Capture the cell that displays the provided text and extract its [X, Y] central coordinate. 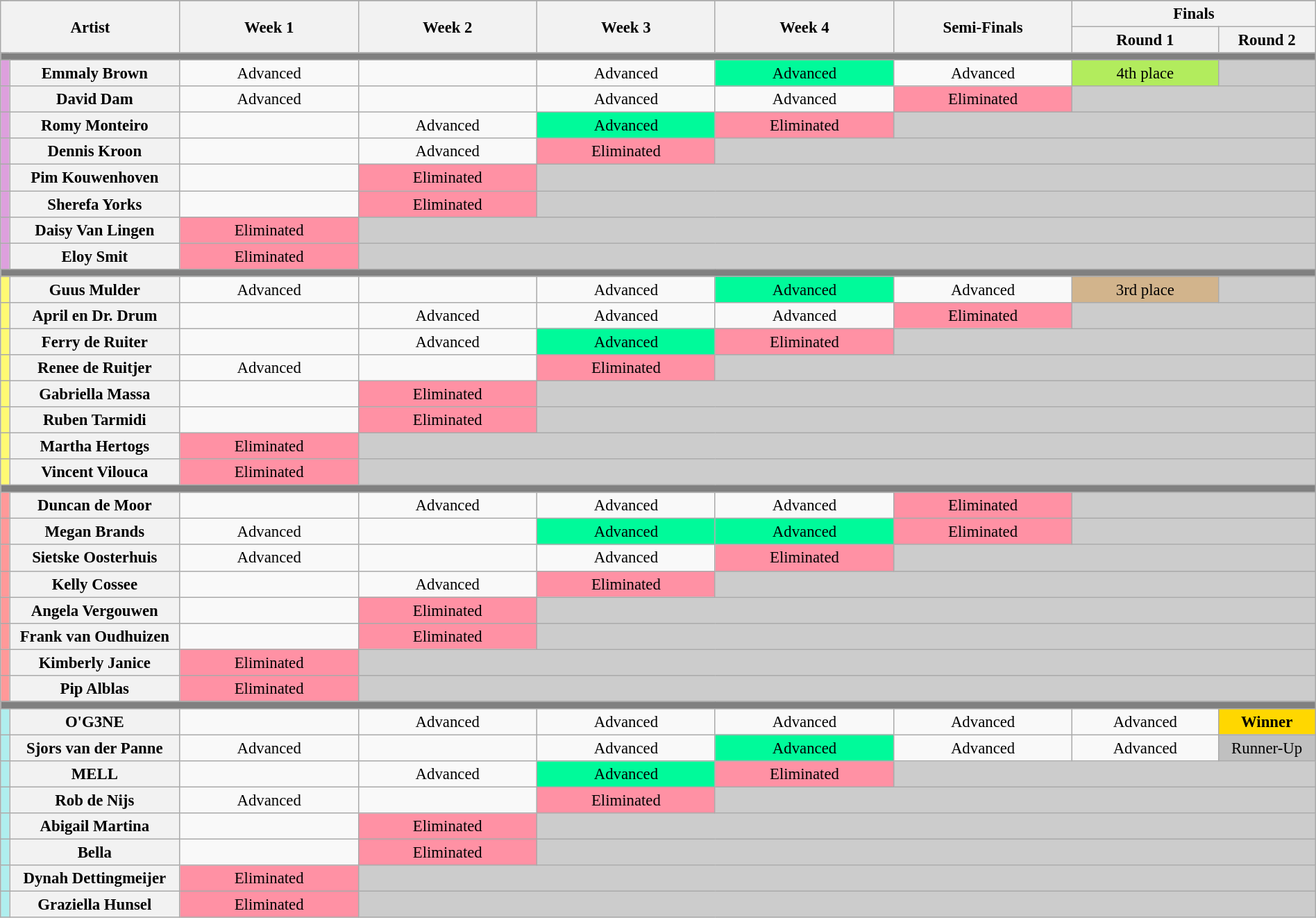
Ferry de Ruiter [95, 342]
Emmaly Brown [95, 74]
Renee de Ruitjer [95, 368]
Semi-Finals [983, 26]
Gabriella Massa [95, 394]
Kelly Cossee [95, 584]
Ruben Tarmidi [95, 420]
Week 1 [269, 26]
April en Dr. Drum [95, 316]
Angela Vergouwen [95, 610]
Sietske Oosterhuis [95, 558]
Romy Monteiro [95, 126]
Daisy Van Lingen [95, 230]
Guus Mulder [95, 290]
Round 1 [1145, 40]
Week 4 [804, 26]
O'G3NE [95, 722]
Bella [95, 853]
Frank van Oudhuizen [95, 636]
Megan Brands [95, 532]
Eloy Smit [95, 256]
Round 2 [1267, 40]
Dynah Dettingmeijer [95, 878]
Abigail Martina [95, 826]
Sherefa Yorks [95, 204]
Rob de Nijs [95, 801]
Week 3 [626, 26]
Winner [1267, 722]
MELL [95, 774]
Finals [1194, 14]
Sjors van der Panne [95, 748]
Dennis Kroon [95, 152]
Vincent Vilouca [95, 472]
Kimberly Janice [95, 662]
Pim Kouwenhoven [95, 178]
Week 2 [447, 26]
Pip Alblas [95, 689]
Artist [90, 26]
3rd place [1145, 290]
Martha Hertogs [95, 447]
Runner-Up [1267, 748]
David Dam [95, 99]
4th place [1145, 74]
Duncan de Moor [95, 506]
Graziella Hunsel [95, 905]
